Output the [x, y] coordinate of the center of the cell containing the given text.  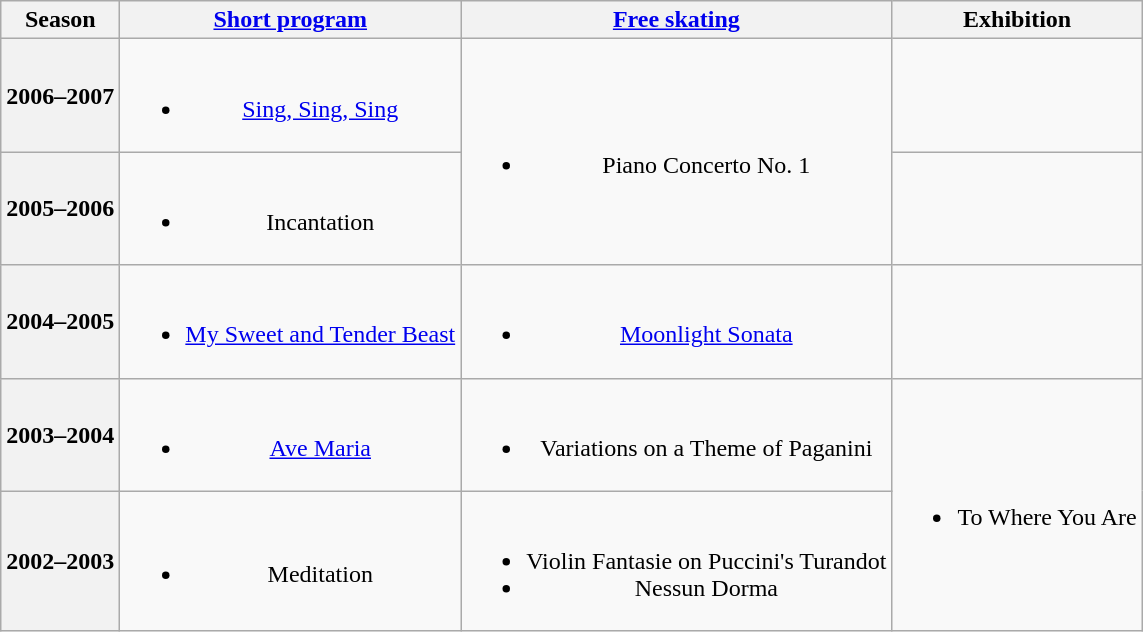
Variations on a Theme of Paganini [676, 434]
Meditation [290, 561]
My Sweet and Tender Beast [290, 322]
Short program [290, 20]
2004–2005 [60, 322]
Violin Fantasie on Puccini's Turandot Nessun Dorma [676, 561]
Exhibition [1017, 20]
Sing, Sing, Sing [290, 96]
Incantation [290, 208]
2002–2003 [60, 561]
Season [60, 20]
To Where You Are [1017, 504]
Free skating [676, 20]
2005–2006 [60, 208]
2006–2007 [60, 96]
2003–2004 [60, 434]
Ave Maria [290, 434]
Moonlight Sonata [676, 322]
Piano Concerto No. 1 [676, 152]
